Extract the [X, Y] coordinate from the center of the cell holding the provided text.  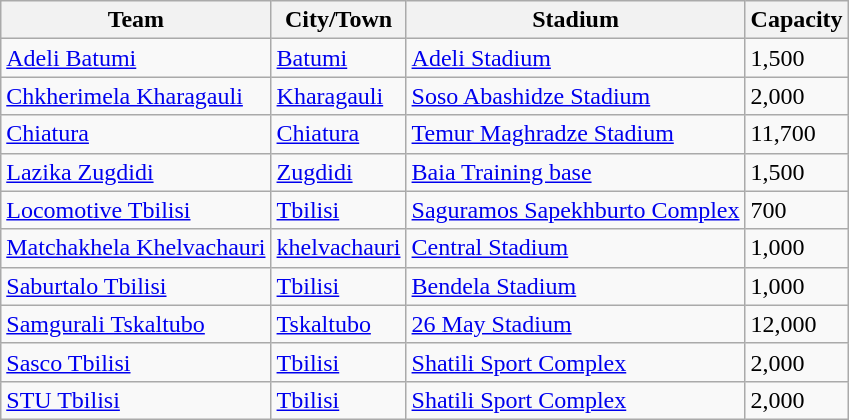
Locomotive Tbilisi [136, 210]
Batumi [338, 58]
Adeli Stadium [576, 58]
12,000 [796, 324]
Saburtalo Tbilisi [136, 286]
Tskaltubo [338, 324]
Sasco Tbilisi [136, 362]
Kharagauli [338, 96]
Bendela Stadium [576, 286]
STU Tbilisi [136, 400]
Adeli Batumi [136, 58]
Soso Abashidze Stadium [576, 96]
11,700 [796, 134]
City/Town [338, 20]
700 [796, 210]
Central Stadium [576, 248]
Temur Maghradze Stadium [576, 134]
Capacity [796, 20]
khelvachauri [338, 248]
Chkherimela Kharagauli [136, 96]
26 May Stadium [576, 324]
Zugdidi [338, 172]
Saguramos Sapekhburto Complex [576, 210]
Stadium [576, 20]
Team [136, 20]
Matchakhela Khelvachauri [136, 248]
Lazika Zugdidi [136, 172]
Baia Training base [576, 172]
Samgurali Tskaltubo [136, 324]
